Provide the (x, y) coordinate of the cell's center where the given text is located.  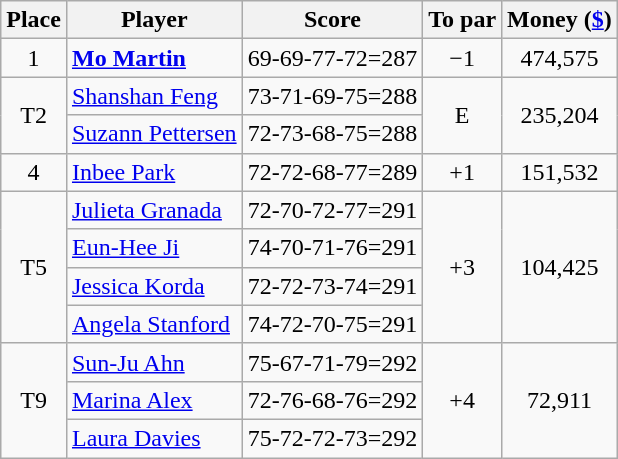
72-70-72-77=291 (332, 210)
72,911 (560, 400)
72-72-73-74=291 (332, 286)
74-70-71-76=291 (332, 248)
74-72-70-75=291 (332, 324)
1 (34, 58)
Julieta Granada (154, 210)
T2 (34, 115)
75-67-71-79=292 (332, 362)
T5 (34, 267)
235,204 (560, 115)
Player (154, 20)
Shanshan Feng (154, 96)
Score (332, 20)
Suzann Pettersen (154, 134)
+4 (462, 400)
−1 (462, 58)
4 (34, 172)
72-76-68-76=292 (332, 400)
Eun-Hee Ji (154, 248)
To par (462, 20)
+3 (462, 267)
Sun-Ju Ahn (154, 362)
Angela Stanford (154, 324)
73-71-69-75=288 (332, 96)
+1 (462, 172)
151,532 (560, 172)
Place (34, 20)
E (462, 115)
Laura Davies (154, 438)
Jessica Korda (154, 286)
72-72-68-77=289 (332, 172)
75-72-72-73=292 (332, 438)
Money ($) (560, 20)
Mo Martin (154, 58)
474,575 (560, 58)
72-73-68-75=288 (332, 134)
Inbee Park (154, 172)
Marina Alex (154, 400)
69-69-77-72=287 (332, 58)
T9 (34, 400)
104,425 (560, 267)
